Provide the (X, Y) coordinate of the cell's center where the given text is located.  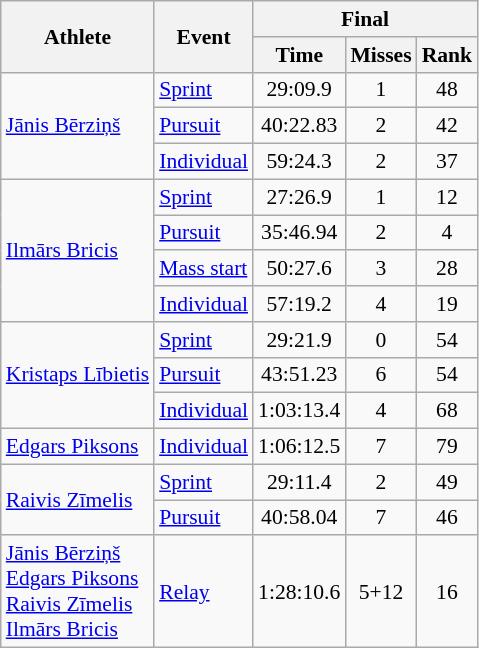
Ilmārs Bricis (78, 250)
0 (380, 340)
5+12 (380, 592)
16 (448, 592)
79 (448, 447)
19 (448, 304)
Relay (204, 592)
37 (448, 162)
35:46.94 (299, 233)
Edgars Piksons (78, 447)
28 (448, 269)
Time (299, 55)
29:09.9 (299, 90)
27:26.9 (299, 197)
Athlete (78, 36)
29:11.4 (299, 482)
50:27.6 (299, 269)
Jānis Bērziņš (78, 126)
49 (448, 482)
46 (448, 518)
40:22.83 (299, 126)
Kristaps Lībietis (78, 376)
Raivis Zīmelis (78, 500)
Rank (448, 55)
43:51.23 (299, 375)
48 (448, 90)
Misses (380, 55)
57:19.2 (299, 304)
Event (204, 36)
1:06:12.5 (299, 447)
68 (448, 411)
59:24.3 (299, 162)
Final (365, 19)
40:58.04 (299, 518)
29:21.9 (299, 340)
12 (448, 197)
Jānis BērziņšEdgars PiksonsRaivis ZīmelisIlmārs Bricis (78, 592)
6 (380, 375)
3 (380, 269)
1:03:13.4 (299, 411)
Mass start (204, 269)
1:28:10.6 (299, 592)
42 (448, 126)
